Return (x, y) of the center of cell containing provided text 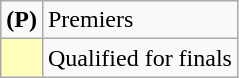
Premiers (140, 20)
Qualified for finals (140, 58)
(P) (22, 20)
